Provide the [x, y] coordinate of the cell's center where the given text is located.  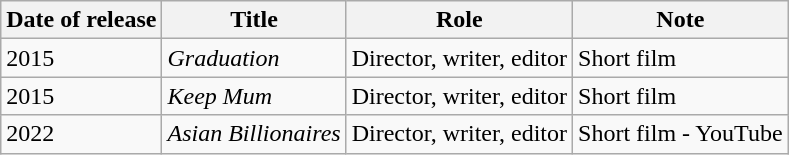
Note [681, 20]
Short film - YouTube [681, 134]
Graduation [254, 58]
Asian Billionaires [254, 134]
2022 [82, 134]
Role [459, 20]
Date of release [82, 20]
Keep Mum [254, 96]
Title [254, 20]
